Return the [X, Y] coordinate for the center point of the cell that contains the specified text.  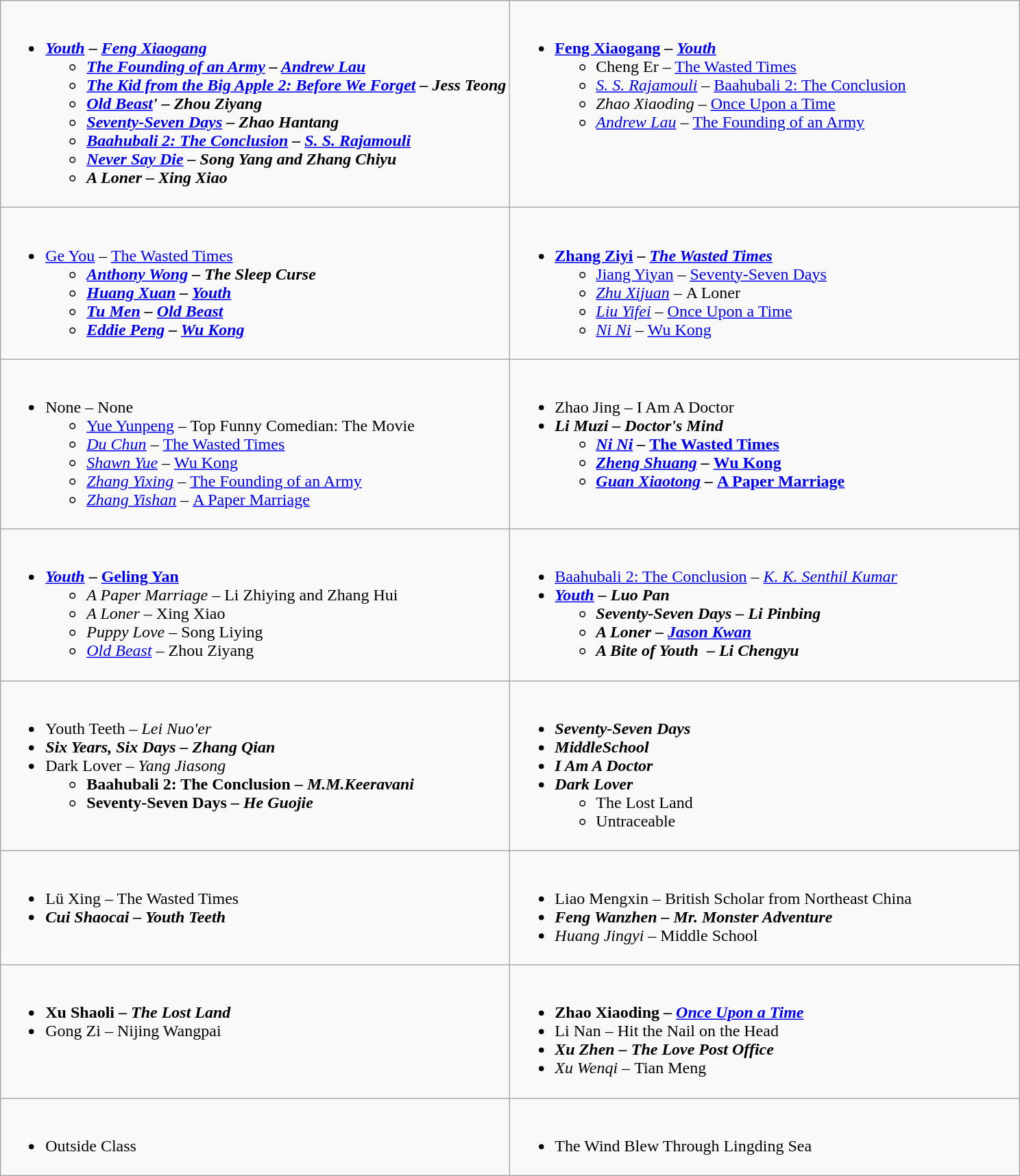
Liao Mengxin – British Scholar from Northeast ChinaFeng Wanzhen – Mr. Monster AdventureHuang Jingyi – Middle School [765, 907]
Xu Shaoli – The Lost LandGong Zi – Nijing Wangpai [255, 1031]
Zhao Xiaoding – Once Upon a TimeLi Nan – Hit the Nail on the HeadXu Zhen – The Love Post OfficeXu Wenqi – Tian Meng [765, 1031]
Seventy-Seven DaysMiddleSchoolI Am A DoctorDark LoverThe Lost LandUntraceable [765, 765]
Ge You – The Wasted TimesAnthony Wong – The Sleep CurseHuang Xuan – YouthTu Men – Old BeastEddie Peng – Wu Kong [255, 284]
Outside Class [255, 1136]
Lü Xing – The Wasted TimesCui Shaocai – Youth Teeth [255, 907]
The Wind Blew Through Lingding Sea [765, 1136]
Zhang Ziyi – The Wasted TimesJiang Yiyan – Seventy-Seven DaysZhu Xijuan – A LonerLiu Yifei – Once Upon a TimeNi Ni – Wu Kong [765, 284]
Youth – Geling YanA Paper Marriage – Li Zhiying and Zhang HuiA Loner – Xing XiaoPuppy Love – Song LiyingOld Beast – Zhou Ziyang [255, 604]
Baahubali 2: The Conclusion – K. K. Senthil KumarYouth – Luo PanSeventy-Seven Days – Li PinbingA Loner – Jason KwanA Bite of Youth – Li Chengyu [765, 604]
Zhao Jing – I Am A DoctorLi Muzi – Doctor's MindNi Ni – The Wasted TimesZheng Shuang – Wu KongGuan Xiaotong – A Paper Marriage [765, 444]
